Scan for the cell matching the given text and deliver its [x, y] coordinate at center. 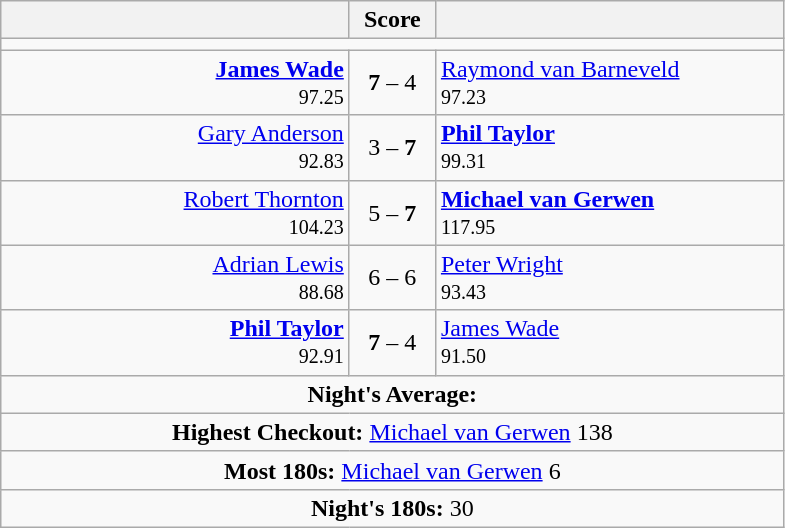
6 – 6 [392, 278]
James Wade 91.50 [610, 342]
James Wade 97.25 [176, 82]
5 – 7 [392, 212]
Phil Taylor 92.91 [176, 342]
Adrian Lewis 88.68 [176, 278]
Night's 180s: 30 [392, 508]
Phil Taylor 99.31 [610, 148]
Gary Anderson 92.83 [176, 148]
3 – 7 [392, 148]
Peter Wright 93.43 [610, 278]
Score [392, 20]
Raymond van Barneveld 97.23 [610, 82]
Robert Thornton 104.23 [176, 212]
Night's Average: [392, 394]
Highest Checkout: Michael van Gerwen 138 [392, 432]
Michael van Gerwen 117.95 [610, 212]
Most 180s: Michael van Gerwen 6 [392, 470]
